Identify which cell holds the provided text, then report its (X, Y) central coordinate. 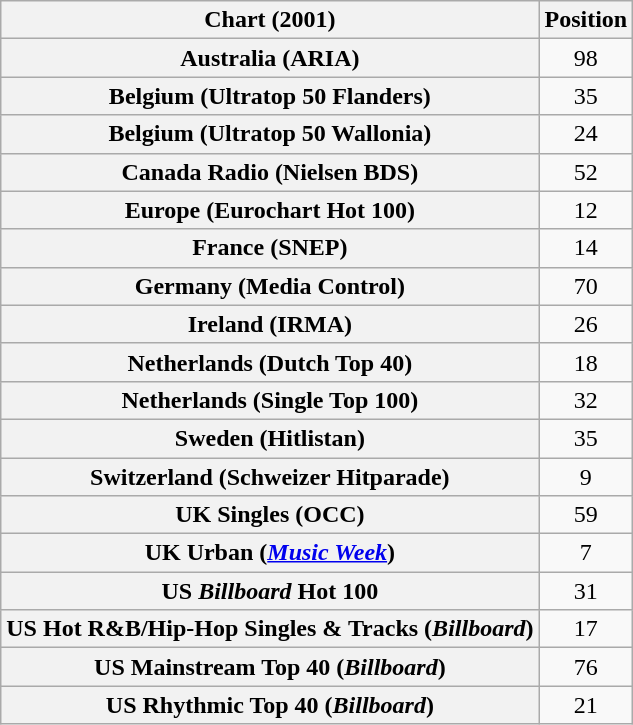
US Billboard Hot 100 (270, 591)
24 (586, 134)
14 (586, 248)
Europe (Eurochart Hot 100) (270, 210)
7 (586, 553)
Netherlands (Dutch Top 40) (270, 362)
UK Singles (OCC) (270, 515)
17 (586, 629)
US Rhythmic Top 40 (Billboard) (270, 705)
9 (586, 477)
Sweden (Hitlistan) (270, 438)
Switzerland (Schweizer Hitparade) (270, 477)
18 (586, 362)
21 (586, 705)
12 (586, 210)
70 (586, 286)
26 (586, 324)
UK Urban (Music Week) (270, 553)
Netherlands (Single Top 100) (270, 400)
52 (586, 172)
31 (586, 591)
Germany (Media Control) (270, 286)
Ireland (IRMA) (270, 324)
76 (586, 667)
Belgium (Ultratop 50 Wallonia) (270, 134)
32 (586, 400)
Chart (2001) (270, 20)
US Hot R&B/Hip-Hop Singles & Tracks (Billboard) (270, 629)
Canada Radio (Nielsen BDS) (270, 172)
Position (586, 20)
France (SNEP) (270, 248)
Belgium (Ultratop 50 Flanders) (270, 96)
US Mainstream Top 40 (Billboard) (270, 667)
59 (586, 515)
Australia (ARIA) (270, 58)
98 (586, 58)
